Locate the cell with the specified text and output its [x, y] center coordinate. 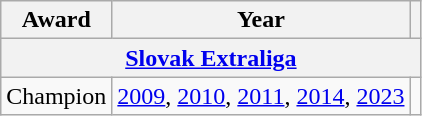
Slovak Extraliga [211, 58]
Award [56, 20]
Year [261, 20]
2009, 2010, 2011, 2014, 2023 [261, 96]
Champion [56, 96]
